Capture the cell that displays the provided text and extract its [x, y] central coordinate. 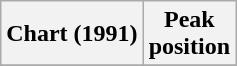
Peakposition [189, 34]
Chart (1991) [72, 34]
